Extract the (X, Y) coordinate from the center of the cell holding the provided text.  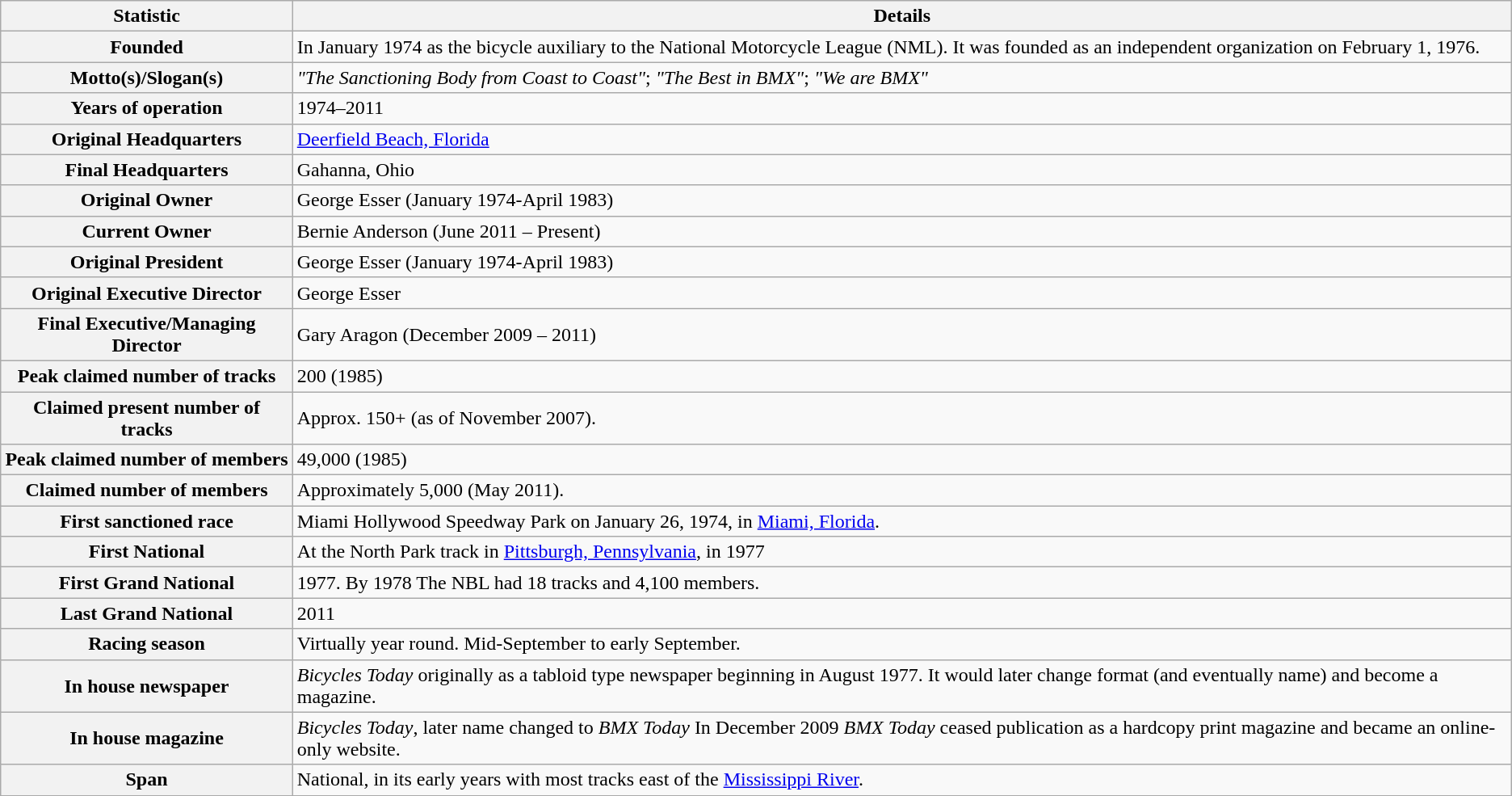
First National (147, 552)
Original Owner (147, 200)
First sanctioned race (147, 521)
1974–2011 (901, 108)
Virtually year round. Mid-September to early September. (901, 644)
Statistic (147, 16)
Details (901, 16)
Approximately 5,000 (May 2011). (901, 491)
"The Sanctioning Body from Coast to Coast"; "The Best in BMX"; "We are BMX" (901, 78)
Original President (147, 262)
Founded (147, 47)
Approx. 150+ (as of November 2007). (901, 417)
Years of operation (147, 108)
Final Executive/Managing Director (147, 335)
2011 (901, 613)
Last Grand National (147, 613)
George Esser (901, 293)
49,000 (1985) (901, 460)
Peak claimed number of members (147, 460)
National, in its early years with most tracks east of the Mississippi River. (901, 780)
Peak claimed number of tracks (147, 376)
Deerfield Beach, Florida (901, 139)
Span (147, 780)
Miami Hollywood Speedway Park on January 26, 1974, in Miami, Florida. (901, 521)
Claimed number of members (147, 491)
In January 1974 as the bicycle auxiliary to the National Motorcycle League (NML). It was founded as an independent organization on February 1, 1976. (901, 47)
Gahanna, Ohio (901, 170)
Gary Aragon (December 2009 – 2011) (901, 335)
Motto(s)/Slogan(s) (147, 78)
Bernie Anderson (June 2011 – Present) (901, 231)
In house magazine (147, 739)
At the North Park track in Pittsburgh, Pennsylvania, in 1977 (901, 552)
Original Executive Director (147, 293)
Final Headquarters (147, 170)
Racing season (147, 644)
200 (1985) (901, 376)
First Grand National (147, 583)
Original Headquarters (147, 139)
Current Owner (147, 231)
In house newspaper (147, 685)
Claimed present number of tracks (147, 417)
1977. By 1978 The NBL had 18 tracks and 4,100 members. (901, 583)
